Pinpoint the cell where the given text exists, returning its (x, y) midpoint coordinate. 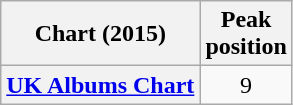
UK Albums Chart (100, 85)
Peakposition (246, 34)
Chart (2015) (100, 34)
9 (246, 85)
